Locate the cell with the specified text and output its (x, y) center coordinate. 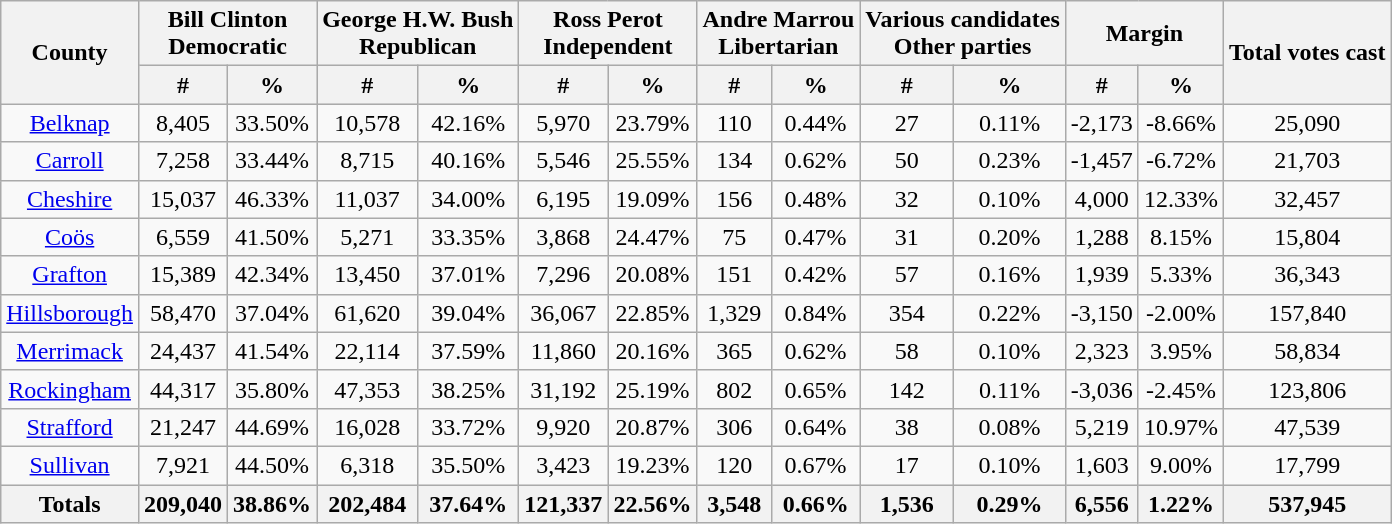
0.16% (1010, 275)
0.20% (1010, 237)
15,389 (182, 275)
37.64% (468, 503)
75 (734, 237)
61,620 (368, 313)
-2.45% (1180, 389)
21,703 (1307, 161)
120 (734, 465)
11,037 (368, 199)
25,090 (1307, 123)
22.56% (652, 503)
24,437 (182, 351)
0.22% (1010, 313)
40.16% (468, 161)
-2.00% (1180, 313)
3,868 (564, 237)
1,288 (1102, 237)
2,323 (1102, 351)
0.66% (815, 503)
44,317 (182, 389)
8.15% (1180, 237)
Cheshire (70, 199)
151 (734, 275)
58,834 (1307, 351)
15,804 (1307, 237)
4,000 (1102, 199)
6,195 (564, 199)
32,457 (1307, 199)
-6.72% (1180, 161)
20.08% (652, 275)
25.55% (652, 161)
19.23% (652, 465)
33.44% (272, 161)
110 (734, 123)
Grafton (70, 275)
25.19% (652, 389)
-3,150 (1102, 313)
21,247 (182, 427)
34.00% (468, 199)
1.22% (1180, 503)
7,296 (564, 275)
20.87% (652, 427)
0.67% (815, 465)
8,405 (182, 123)
5,970 (564, 123)
58 (907, 351)
3.95% (1180, 351)
36,067 (564, 313)
121,337 (564, 503)
1,536 (907, 503)
31,192 (564, 389)
37.01% (468, 275)
41.50% (272, 237)
37.59% (468, 351)
0.65% (815, 389)
537,945 (1307, 503)
17 (907, 465)
11,860 (564, 351)
44.50% (272, 465)
1,603 (1102, 465)
17,799 (1307, 465)
24.47% (652, 237)
0.23% (1010, 161)
George H.W. BushRepublican (418, 34)
22,114 (368, 351)
Belknap (70, 123)
Totals (70, 503)
9.00% (1180, 465)
-3,036 (1102, 389)
38.25% (468, 389)
Sullivan (70, 465)
37.04% (272, 313)
Various candidatesOther parties (963, 34)
23.79% (652, 123)
0.47% (815, 237)
58,470 (182, 313)
365 (734, 351)
Bill ClintonDemocratic (227, 34)
9,920 (564, 427)
0.44% (815, 123)
16,028 (368, 427)
38 (907, 427)
42.34% (272, 275)
0.84% (815, 313)
8,715 (368, 161)
41.54% (272, 351)
3,423 (564, 465)
5,219 (1102, 427)
35.50% (468, 465)
Total votes cast (1307, 52)
33.72% (468, 427)
36,343 (1307, 275)
-1,457 (1102, 161)
5,546 (564, 161)
Hillsborough (70, 313)
123,806 (1307, 389)
46.33% (272, 199)
0.42% (815, 275)
27 (907, 123)
33.35% (468, 237)
22.85% (652, 313)
10,578 (368, 123)
13,450 (368, 275)
354 (907, 313)
1,329 (734, 313)
-2,173 (1102, 123)
802 (734, 389)
202,484 (368, 503)
7,258 (182, 161)
57 (907, 275)
3,548 (734, 503)
County (70, 52)
0.08% (1010, 427)
Andre MarrouLibertarian (778, 34)
6,559 (182, 237)
134 (734, 161)
Merrimack (70, 351)
306 (734, 427)
50 (907, 161)
32 (907, 199)
209,040 (182, 503)
35.80% (272, 389)
5,271 (368, 237)
Carroll (70, 161)
10.97% (1180, 427)
47,353 (368, 389)
0.64% (815, 427)
7,921 (182, 465)
5.33% (1180, 275)
20.16% (652, 351)
38.86% (272, 503)
142 (907, 389)
-8.66% (1180, 123)
42.16% (468, 123)
0.29% (1010, 503)
31 (907, 237)
33.50% (272, 123)
39.04% (468, 313)
Coös (70, 237)
Strafford (70, 427)
157,840 (1307, 313)
44.69% (272, 427)
Ross PerotIndependent (608, 34)
15,037 (182, 199)
19.09% (652, 199)
47,539 (1307, 427)
0.48% (815, 199)
Rockingham (70, 389)
6,318 (368, 465)
6,556 (1102, 503)
1,939 (1102, 275)
Margin (1144, 34)
12.33% (1180, 199)
156 (734, 199)
